From the cell containing the given text, extract its center point as (x, y) coordinate. 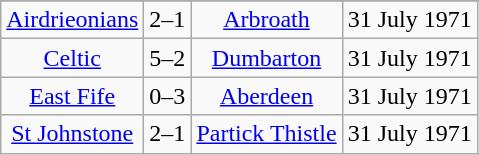
5–2 (168, 58)
Airdrieonians (72, 20)
East Fife (72, 96)
Celtic (72, 58)
Partick Thistle (266, 134)
St Johnstone (72, 134)
Aberdeen (266, 96)
0–3 (168, 96)
Arbroath (266, 20)
Dumbarton (266, 58)
